Provide the (X, Y) coordinate of the cell's center where the given text is located.  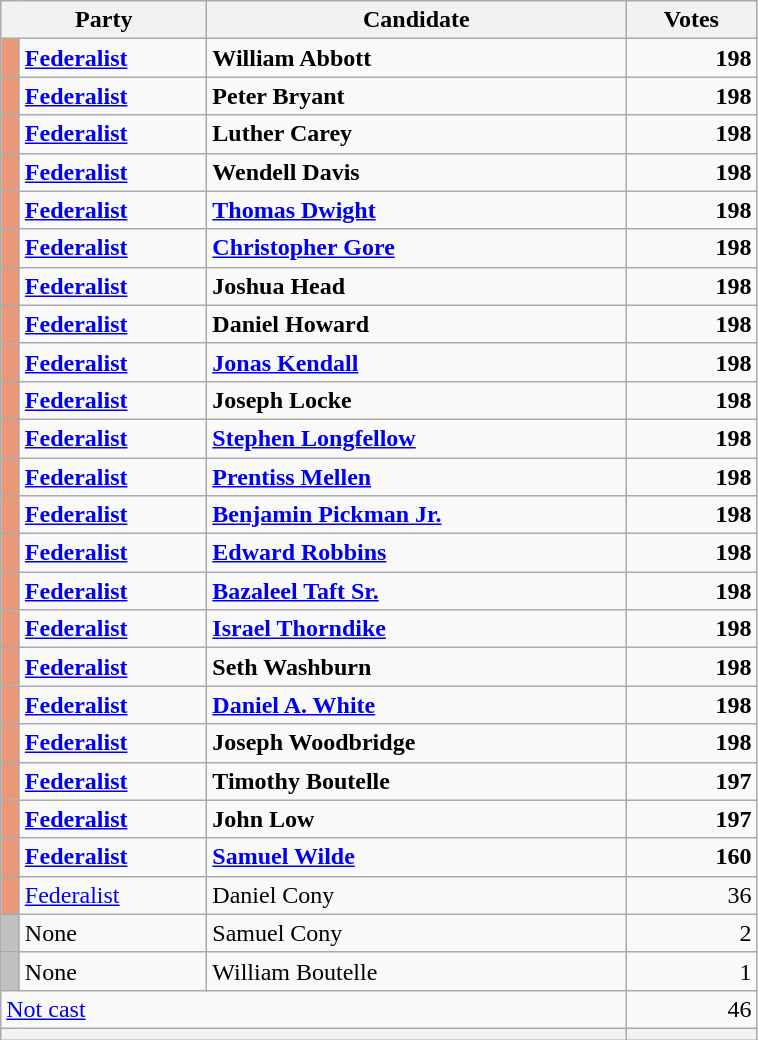
Bazaleel Taft Sr. (416, 591)
Candidate (416, 20)
Votes (692, 20)
Samuel Wilde (416, 857)
William Boutelle (416, 971)
36 (692, 895)
Peter Bryant (416, 96)
Wendell Davis (416, 172)
2 (692, 933)
John Low (416, 819)
Thomas Dwight (416, 210)
46 (692, 1009)
Joseph Woodbridge (416, 743)
Not cast (314, 1009)
Samuel Cony (416, 933)
Joshua Head (416, 286)
Stephen Longfellow (416, 438)
Edward Robbins (416, 553)
Joseph Locke (416, 400)
Timothy Boutelle (416, 781)
1 (692, 971)
Daniel Cony (416, 895)
Daniel A. White (416, 705)
Christopher Gore (416, 248)
Benjamin Pickman Jr. (416, 515)
William Abbott (416, 58)
Jonas Kendall (416, 362)
Luther Carey (416, 134)
160 (692, 857)
Seth Washburn (416, 667)
Party (104, 20)
Daniel Howard (416, 324)
Israel Thorndike (416, 629)
Prentiss Mellen (416, 477)
